Provide the [X, Y] coordinate of the cell's center where the given text is located.  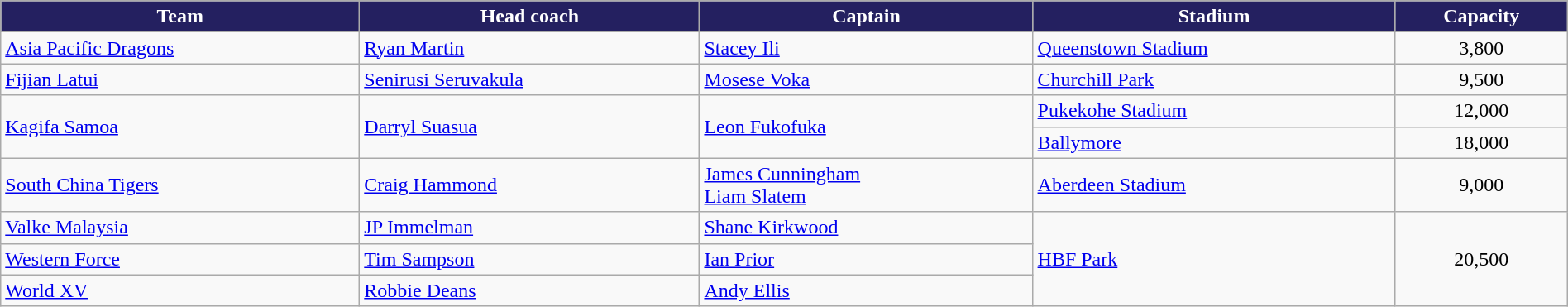
Fijian Latui [180, 79]
Asia Pacific Dragons [180, 48]
JP Immelman [529, 228]
Aberdeen Stadium [1214, 185]
9,000 [1481, 185]
Team [180, 17]
Craig Hammond [529, 185]
South China Tigers [180, 185]
Captain [867, 17]
Ballymore [1214, 142]
Senirusi Seruvakula [529, 79]
Shane Kirkwood [867, 228]
Mosese Voka [867, 79]
3,800 [1481, 48]
Darryl Suasua [529, 127]
World XV [180, 290]
James CunninghamLiam Slatem [867, 185]
Valke Malaysia [180, 228]
Leon Fukofuka [867, 127]
Churchill Park [1214, 79]
Head coach [529, 17]
Capacity [1481, 17]
12,000 [1481, 111]
Western Force [180, 259]
Ian Prior [867, 259]
Queenstown Stadium [1214, 48]
18,000 [1481, 142]
Stadium [1214, 17]
Robbie Deans [529, 290]
Stacey Ili [867, 48]
20,500 [1481, 259]
Kagifa Samoa [180, 127]
Pukekohe Stadium [1214, 111]
HBF Park [1214, 259]
Ryan Martin [529, 48]
9,500 [1481, 79]
Andy Ellis [867, 290]
Tim Sampson [529, 259]
